Find where the given text appears and provide that cell's center as (x, y) coordinate. 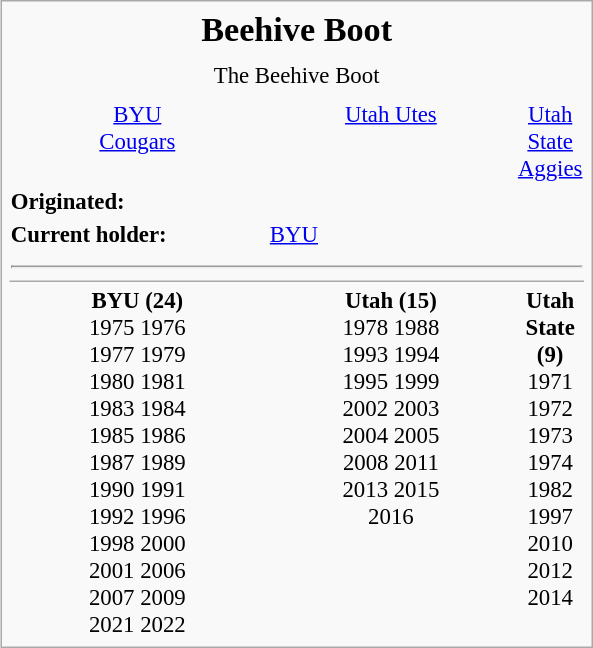
BYU (24)1975 19761977 19791980 19811983 19841985 19861987 19891990 19911992 19961998 20002001 20062007 20092021 2022 (137, 462)
Utah (15)1978 19881993 19941995 19992002 20032004 20052008 20112013 20152016 (390, 462)
Originated: (137, 201)
BYU (426, 234)
Beehive Boot (296, 30)
Utah StateAggies (550, 141)
Current holder: (137, 234)
Utah Utes (390, 141)
Utah State (9)1971 19721973 19741982 19972010 20122014 (550, 462)
The Beehive Boot (296, 75)
BYUCougars (137, 141)
